Extract the (x, y) coordinate from the center of the cell holding the provided text.  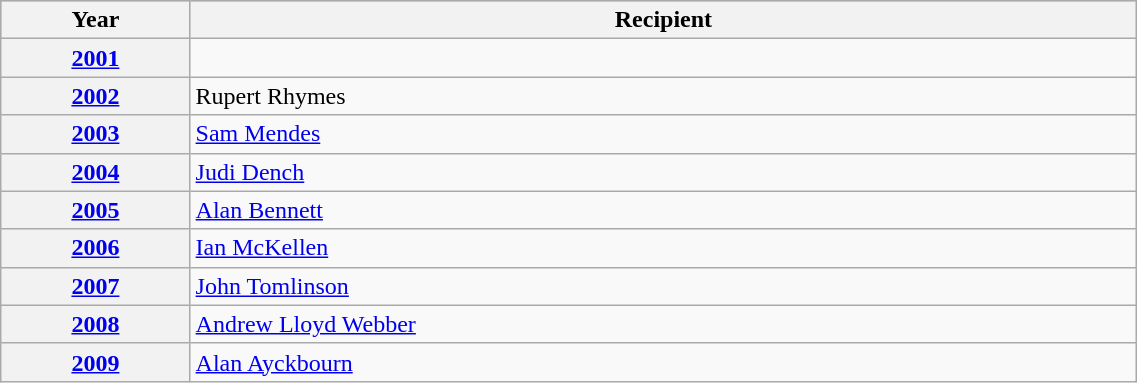
Andrew Lloyd Webber (664, 324)
2007 (96, 286)
2002 (96, 96)
Alan Bennett (664, 210)
Year (96, 20)
2005 (96, 210)
Recipient (664, 20)
2003 (96, 134)
Judi Dench (664, 172)
2008 (96, 324)
2009 (96, 362)
2004 (96, 172)
Alan Ayckbourn (664, 362)
Sam Mendes (664, 134)
Ian McKellen (664, 248)
2001 (96, 58)
2006 (96, 248)
John Tomlinson (664, 286)
Rupert Rhymes (664, 96)
